Locate the cell with the specified text and output its (x, y) center coordinate. 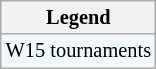
W15 tournaments (78, 51)
Legend (78, 17)
